Provide the [x, y] coordinate of the cell's center where the given text is located.  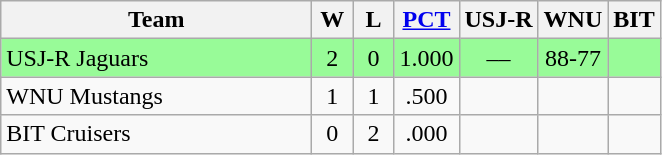
PCT [426, 20]
W [332, 20]
.500 [426, 96]
.000 [426, 134]
88-77 [573, 58]
L [374, 20]
–– [498, 58]
USJ-R [498, 20]
BIT Cruisers [156, 134]
WNU Mustangs [156, 96]
USJ-R Jaguars [156, 58]
WNU [573, 20]
1.000 [426, 58]
Team [156, 20]
BIT [634, 20]
